Return (X, Y) of the center of cell containing provided text 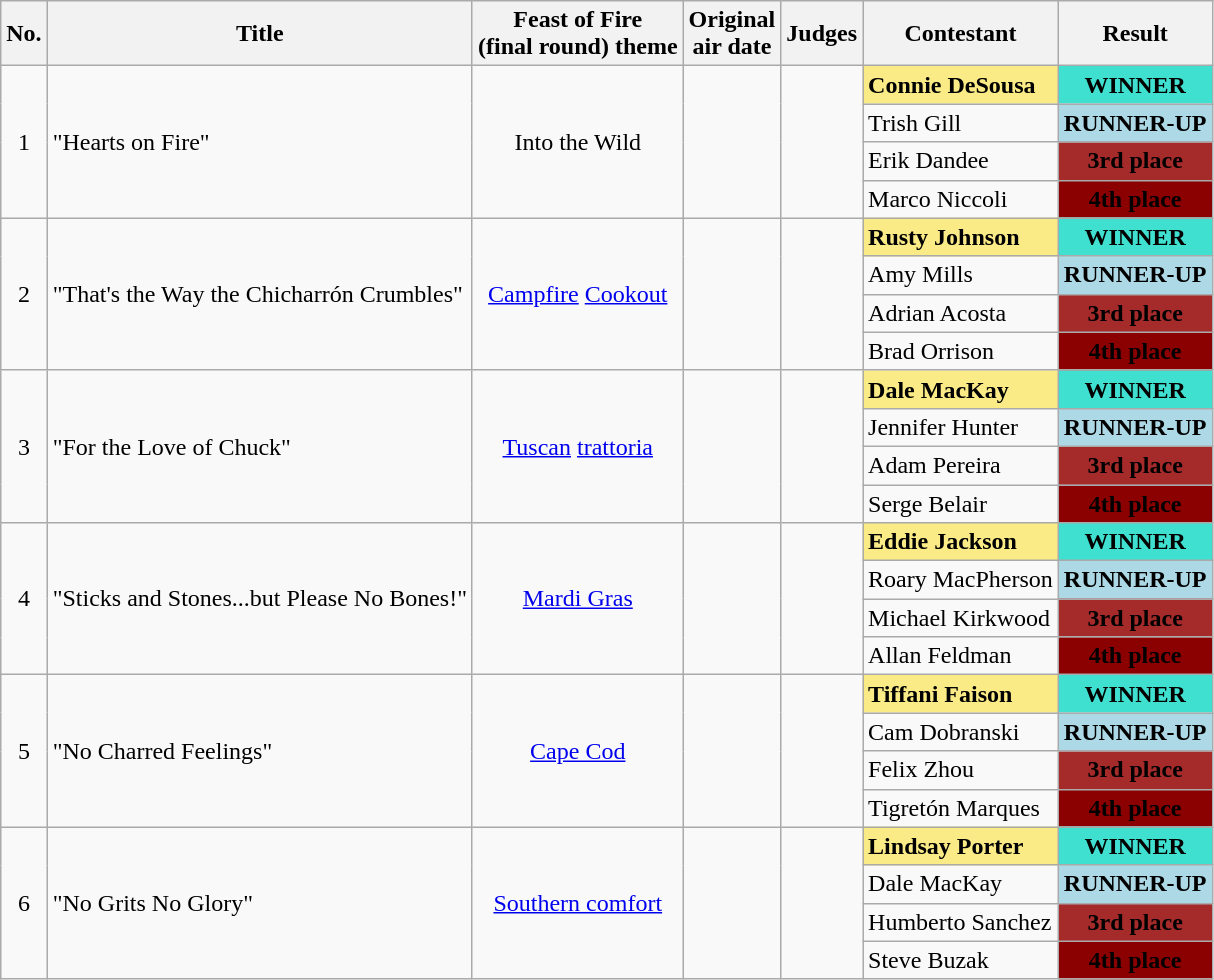
1 (24, 142)
3 (24, 446)
Originalair date (732, 34)
Tuscan trattoria (578, 446)
"That's the Way the Chicharrón Crumbles" (260, 294)
6 (24, 903)
Michael Kirkwood (961, 618)
Connie DeSousa (961, 85)
Feast of Fire(final round) theme (578, 34)
"No Charred Feelings" (260, 751)
Southern comfort (578, 903)
Judges (822, 34)
"Sticks and Stones...but Please No Bones!" (260, 599)
Serge Belair (961, 503)
Brad Orrison (961, 351)
Tigretón Marques (961, 808)
Lindsay Porter (961, 846)
Steve Buzak (961, 960)
Allan Feldman (961, 656)
Tiffani Faison (961, 694)
Adrian Acosta (961, 313)
Mardi Gras (578, 599)
Result (1135, 34)
"No Grits No Glory" (260, 903)
Trish Gill (961, 123)
Adam Pereira (961, 465)
Cam Dobranski (961, 732)
Eddie Jackson (961, 542)
Contestant (961, 34)
Roary MacPherson (961, 580)
"For the Love of Chuck" (260, 446)
4 (24, 599)
Into the Wild (578, 142)
Erik Dandee (961, 161)
Felix Zhou (961, 770)
Campfire Cookout (578, 294)
Marco Niccoli (961, 199)
Cape Cod (578, 751)
Amy Mills (961, 275)
5 (24, 751)
Humberto Sanchez (961, 922)
Jennifer Hunter (961, 427)
No. (24, 34)
"Hearts on Fire" (260, 142)
Title (260, 34)
2 (24, 294)
Rusty Johnson (961, 237)
